Detect which cell encompasses the target text, then output its [X, Y] center coordinate. 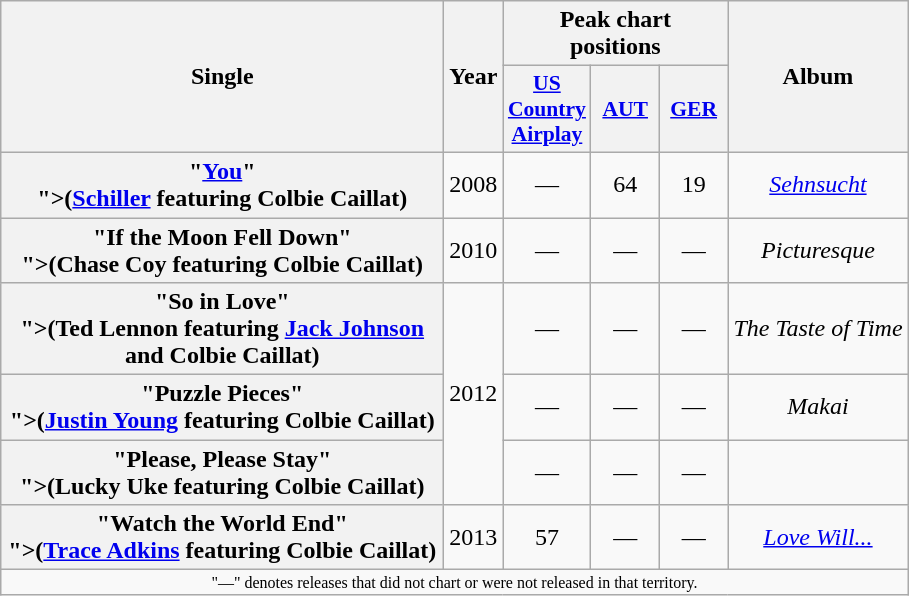
2012 [474, 394]
2013 [474, 538]
"Puzzle Pieces"">(Justin Young featuring Colbie Caillat) [222, 408]
"If the Moon Fell Down"">(Chase Coy featuring Colbie Caillat) [222, 250]
Peak chartpositions [616, 34]
"You"">(Schiller featuring Colbie Caillat) [222, 184]
"Watch the World End"">(Trace Adkins featuring Colbie Caillat) [222, 538]
Single [222, 77]
"—" denotes releases that did not chart or were not released in that territory. [454, 582]
"So in Love"">(Ted Lennon featuring Jack Johnson and Colbie Caillat) [222, 329]
Picturesque [818, 250]
Sehnsucht [818, 184]
The Taste of Time [818, 329]
Makai [818, 408]
AUT [625, 110]
Year [474, 77]
"Please, Please Stay"">(Lucky Uke featuring Colbie Caillat) [222, 472]
USCountryAirplay [547, 110]
19 [693, 184]
57 [547, 538]
GER [693, 110]
2008 [474, 184]
Love Will... [818, 538]
64 [625, 184]
2010 [474, 250]
Album [818, 77]
